Detect which cell encompasses the target text, then output its [x, y] center coordinate. 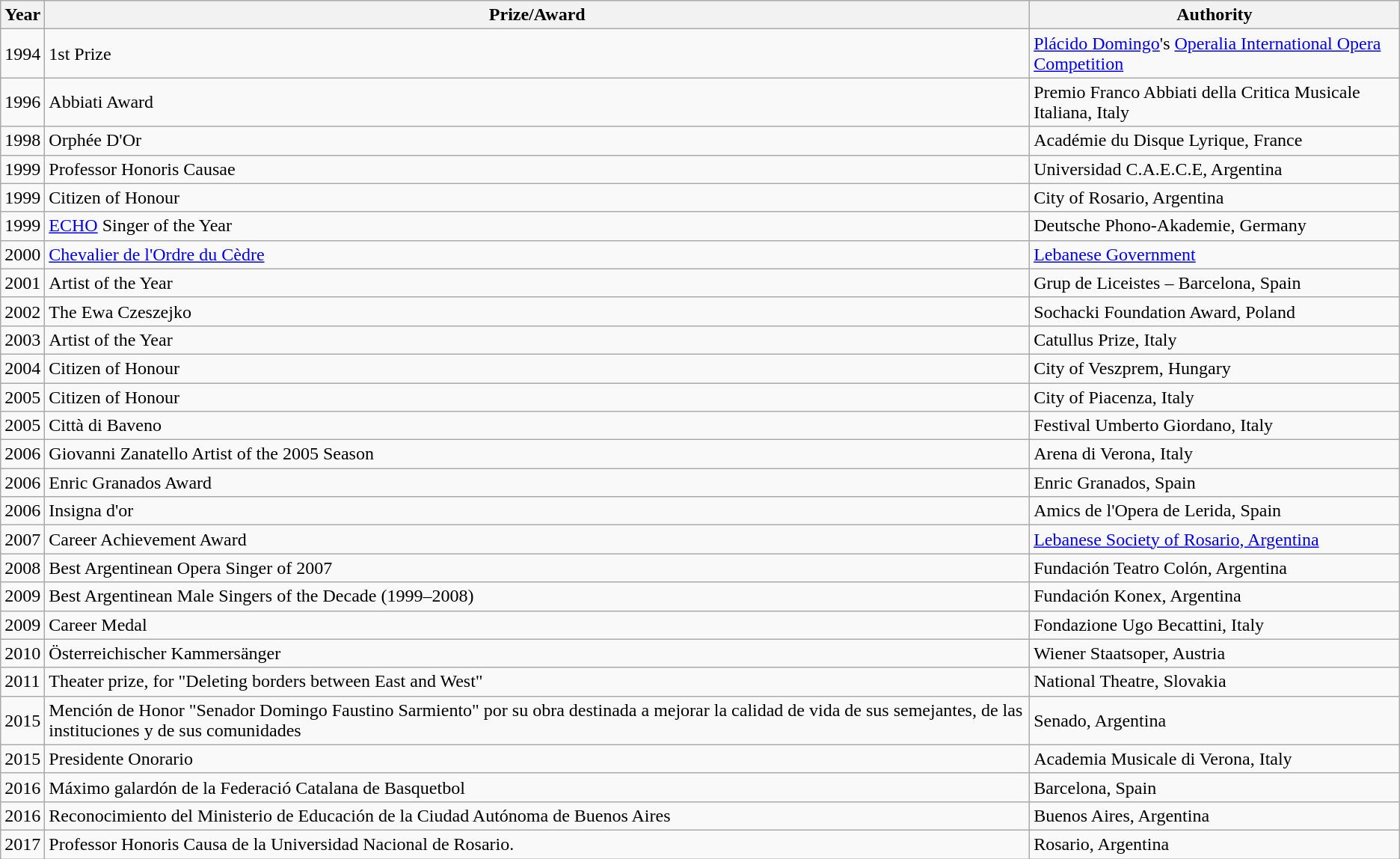
City of Veszprem, Hungary [1215, 368]
Lebanese Society of Rosario, Argentina [1215, 539]
Catullus Prize, Italy [1215, 340]
Lebanese Government [1215, 254]
Österreichischer Kammersänger [537, 653]
Fondazione Ugo Becattini, Italy [1215, 625]
Enric Granados Award [537, 483]
Career Achievement Award [537, 539]
2007 [22, 539]
1998 [22, 141]
Giovanni Zanatello Artist of the 2005 Season [537, 454]
1996 [22, 102]
Enric Granados, Spain [1215, 483]
Theater prize, for "Deleting borders between East and West" [537, 682]
Wiener Staatsoper, Austria [1215, 653]
Fundación Teatro Colón, Argentina [1215, 568]
Arena di Verona, Italy [1215, 454]
Senado, Argentina [1215, 720]
City of Piacenza, Italy [1215, 397]
Plácido Domingo's Operalia International Opera Competition [1215, 54]
The Ewa Czeszejko [537, 311]
Insigna d'or [537, 511]
Premio Franco Abbiati della Critica Musicale Italiana, Italy [1215, 102]
Professor Honoris Causa de la Universidad Nacional de Rosario. [537, 844]
2001 [22, 283]
Abbiati Award [537, 102]
Orphée D'Or [537, 141]
Buenos Aires, Argentina [1215, 816]
Presidente Onorario [537, 759]
Barcelona, Spain [1215, 787]
Académie du Disque Lyrique, France [1215, 141]
Best Argentinean Opera Singer of 2007 [537, 568]
2008 [22, 568]
Year [22, 15]
Professor Honoris Causae [537, 169]
2000 [22, 254]
City of Rosario, Argentina [1215, 198]
Città di Baveno [537, 426]
Rosario, Argentina [1215, 844]
Universidad C.A.E.C.E, Argentina [1215, 169]
National Theatre, Slovakia [1215, 682]
2003 [22, 340]
Career Medal [537, 625]
2011 [22, 682]
Chevalier de l'Ordre du Cèdre [537, 254]
1st Prize [537, 54]
Deutsche Phono-Akademie, Germany [1215, 226]
Best Argentinean Male Singers of the Decade (1999–2008) [537, 596]
2017 [22, 844]
ECHO Singer of the Year [537, 226]
2002 [22, 311]
Máximo galardón de la Federació Catalana de Basquetbol [537, 787]
Sochacki Foundation Award, Poland [1215, 311]
Fundación Konex, Argentina [1215, 596]
Festival Umberto Giordano, Italy [1215, 426]
Prize/Award [537, 15]
Authority [1215, 15]
2004 [22, 368]
1994 [22, 54]
Grup de Liceistes – Barcelona, Spain [1215, 283]
Reconocimiento del Ministerio de Educación de la Ciudad Autónoma de Buenos Aires [537, 816]
2010 [22, 653]
Academia Musicale di Verona, Italy [1215, 759]
Amics de l'Opera de Lerida, Spain [1215, 511]
